Locate the cell with the specified text and output its [x, y] center coordinate. 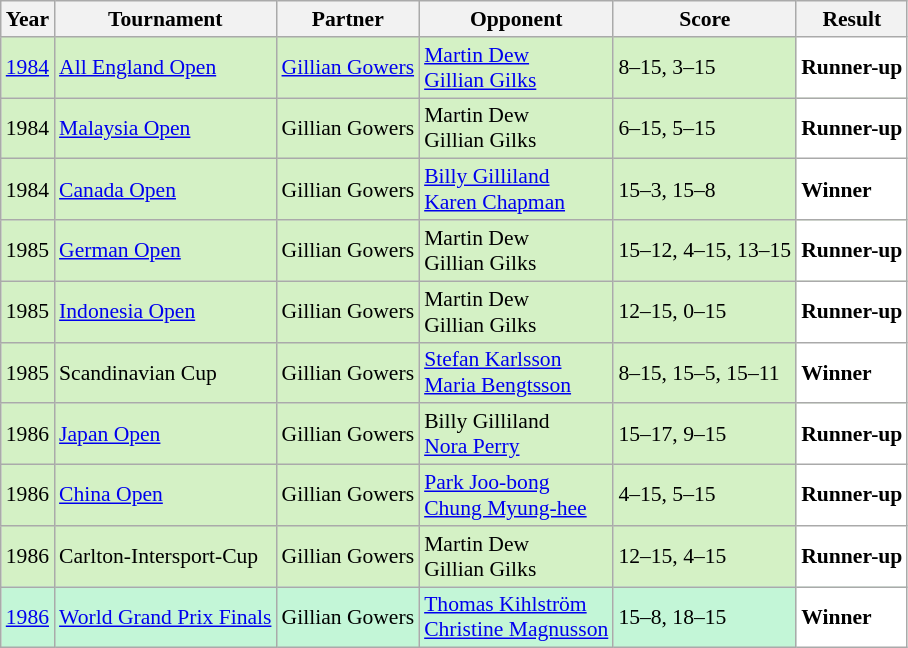
Scandinavian Cup [165, 372]
12–15, 4–15 [704, 556]
8–15, 15–5, 15–11 [704, 372]
Partner [348, 19]
Opponent [516, 19]
8–15, 3–15 [704, 68]
Indonesia Open [165, 312]
Park Joo-bong Chung Myung-hee [516, 496]
4–15, 5–15 [704, 496]
12–15, 0–15 [704, 312]
Billy Gilliland Nora Perry [516, 434]
Score [704, 19]
Stefan Karlsson Maria Bengtsson [516, 372]
World Grand Prix Finals [165, 618]
All England Open [165, 68]
Billy Gilliland Karen Chapman [516, 190]
Year [28, 19]
6–15, 5–15 [704, 128]
German Open [165, 250]
15–3, 15–8 [704, 190]
Japan Open [165, 434]
15–17, 9–15 [704, 434]
Canada Open [165, 190]
Tournament [165, 19]
Malaysia Open [165, 128]
Result [852, 19]
15–8, 18–15 [704, 618]
Thomas Kihlström Christine Magnusson [516, 618]
15–12, 4–15, 13–15 [704, 250]
Carlton-Intersport-Cup [165, 556]
China Open [165, 496]
